Capture the cell that displays the provided text and extract its [X, Y] central coordinate. 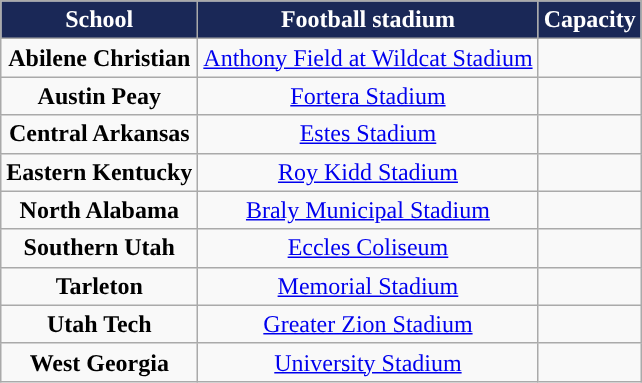
Anthony Field at Wildcat Stadium [368, 58]
School [100, 20]
Tarleton [100, 286]
Abilene Christian [100, 58]
Estes Stadium [368, 134]
Fortera Stadium [368, 96]
Greater Zion Stadium [368, 324]
Memorial Stadium [368, 286]
Eccles Coliseum [368, 248]
Braly Municipal Stadium [368, 210]
North Alabama [100, 210]
Capacity [590, 20]
Southern Utah [100, 248]
Eastern Kentucky [100, 172]
West Georgia [100, 362]
University Stadium [368, 362]
Austin Peay [100, 96]
Central Arkansas [100, 134]
Roy Kidd Stadium [368, 172]
Utah Tech [100, 324]
Football stadium [368, 20]
